Pinpoint the cell where the given text exists, returning its (X, Y) midpoint coordinate. 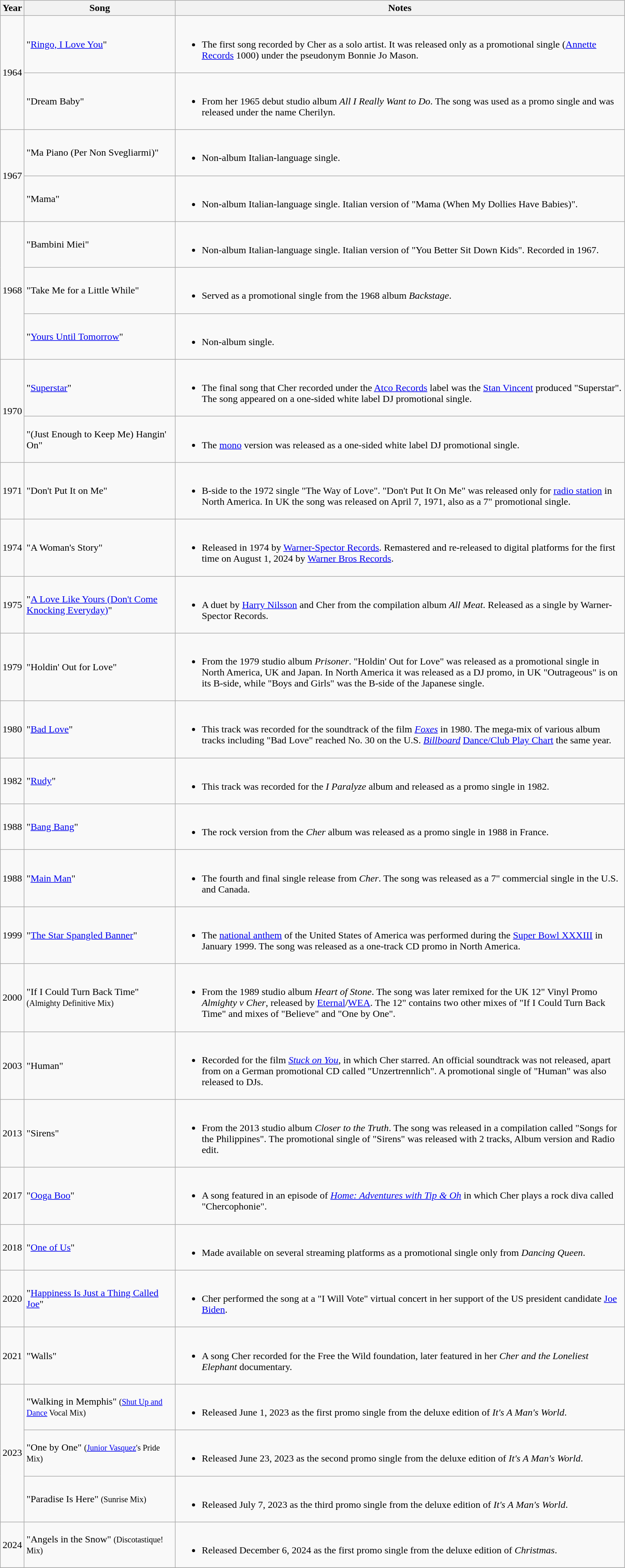
"Walking in Memphis" (Shut Up and Dance Vocal Mix) (100, 1407)
"A Woman's Story" (100, 547)
"Walls" (100, 1355)
"Ooga Boo" (100, 1196)
1999 (12, 935)
2013 (12, 1133)
Released December 6, 2024 as the first promo single from the deluxe edition of Christmas. (400, 1545)
"Bang Bang" (100, 827)
"Sirens" (100, 1133)
"Dream Baby" (100, 101)
This track was recorded for the I Paralyze album and released as a promo single in 1982. (400, 781)
Non-album Italian-language single. Italian version of "You Better Sit Down Kids". Recorded in 1967. (400, 245)
2018 (12, 1247)
A song Cher recorded for the Free the Wild foundation, later featured in her Cher and the Loneliest Elephant documentary. (400, 1355)
1968 (12, 290)
"Happiness Is Just a Thing Called Joe" (100, 1299)
From her 1965 debut studio album All I Really Want to Do. The song was used as a promo single and was released under the name Cherilyn. (400, 101)
"Don't Put It on Me" (100, 491)
"Rudy" (100, 781)
2021 (12, 1355)
1971 (12, 491)
The rock version from the Cher album was released as a promo single in 1988 in France. (400, 827)
"Human" (100, 1066)
A duet by Harry Nilsson and Cher from the compilation album All Meat. Released as a single by Warner-Spector Records. (400, 605)
Served as a promotional single from the 1968 album Backstage. (400, 290)
"Bad Love" (100, 730)
A song featured in an episode of Home: Adventures with Tip & Oh in which Cher plays a rock diva called "Chercophonie". (400, 1196)
Cher performed the song at a "I Will Vote" virtual concert in her support of the US president candidate Joe Biden. (400, 1299)
1964 (12, 73)
"One of Us" (100, 1247)
"Bambini Miei" (100, 245)
1967 (12, 176)
1970 (12, 410)
1974 (12, 547)
Notes (400, 8)
2024 (12, 1545)
"Main Man" (100, 878)
Non-album Italian-language single. Italian version of "Mama (When My Dollies Have Babies)". (400, 198)
Released June 1, 2023 as the first promo single from the deluxe edition of It's A Man's World. (400, 1407)
Non-album single. (400, 337)
1982 (12, 781)
2000 (12, 997)
Non-album Italian-language single. (400, 153)
Year (12, 8)
"Mama" (100, 198)
"Ringo, I Love You" (100, 44)
1975 (12, 605)
"The Star Spangled Banner" (100, 935)
"Ma Piano (Per Non Svegliarmi)" (100, 153)
"If I Could Turn Back Time" (Almighty Definitive Mix) (100, 997)
2020 (12, 1299)
"Paradise Is Here" (Sunrise Mix) (100, 1499)
"Superstar" (100, 388)
The mono version was released as a one-sided white label DJ promotional single. (400, 439)
"Angels in the Snow" (Discotastique! Mix) (100, 1545)
1980 (12, 730)
The fourth and final single release from Cher. The song was released as a 7" commercial single in the U.S. and Canada. (400, 878)
"Holdin' Out for Love" (100, 667)
1979 (12, 667)
Song (100, 8)
2023 (12, 1453)
"Yours Until Tomorrow" (100, 337)
"One by One" (Junior Vasquez's Pride Mix) (100, 1453)
2017 (12, 1196)
Made available on several streaming platforms as a promotional single only from Dancing Queen. (400, 1247)
"Take Me for a Little While" (100, 290)
2003 (12, 1066)
Released June 23, 2023 as the second promo single from the deluxe edition of It's A Man's World. (400, 1453)
Released July 7, 2023 as the third promo single from the deluxe edition of It's A Man's World. (400, 1499)
"A Love Like Yours (Don't Come Knocking Everyday)" (100, 605)
"(Just Enough to Keep Me) Hangin' On" (100, 439)
